Extract the [X, Y] coordinate from the center of the cell holding the provided text.  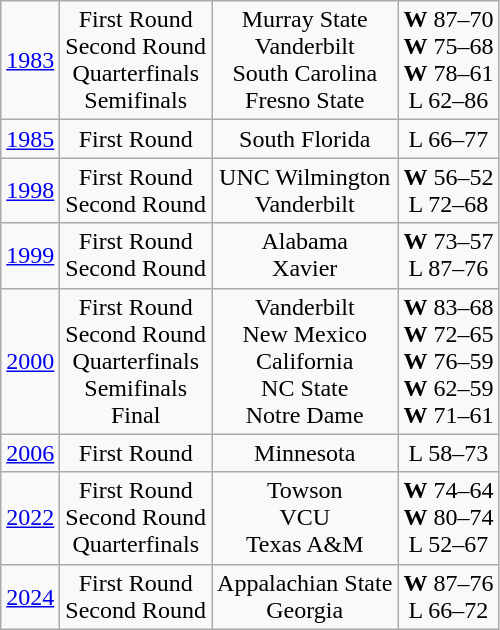
W 87–76 L 66–72 [448, 596]
W 56–52L 72–68 [448, 190]
First RoundSecond RoundQuarterfinals [136, 518]
2000 [30, 361]
Murray StateVanderbiltSouth CarolinaFresno State [305, 60]
VanderbiltNew MexicoCaliforniaNC StateNotre Dame [305, 361]
W 83–68W 72–65W 76–59W 62–59W 71–61 [448, 361]
1999 [30, 256]
L 58–73 [448, 453]
South Florida [305, 139]
2024 [30, 596]
Appalachian StateGeorgia [305, 596]
TowsonVCUTexas A&M [305, 518]
W 87–70W 75–68W 78–61L 62–86 [448, 60]
1998 [30, 190]
2006 [30, 453]
Minnesota [305, 453]
UNC WilmingtonVanderbilt [305, 190]
L 66–77 [448, 139]
AlabamaXavier [305, 256]
W 74–64W 80–74 L 52–67 [448, 518]
1983 [30, 60]
First RoundSecond RoundQuarterfinalsSemifinalsFinal [136, 361]
1985 [30, 139]
First RoundSecond RoundQuarterfinalsSemifinals [136, 60]
W 73–57L 87–76 [448, 256]
2022 [30, 518]
